Scan for the cell matching the given text and deliver its (X, Y) coordinate at center. 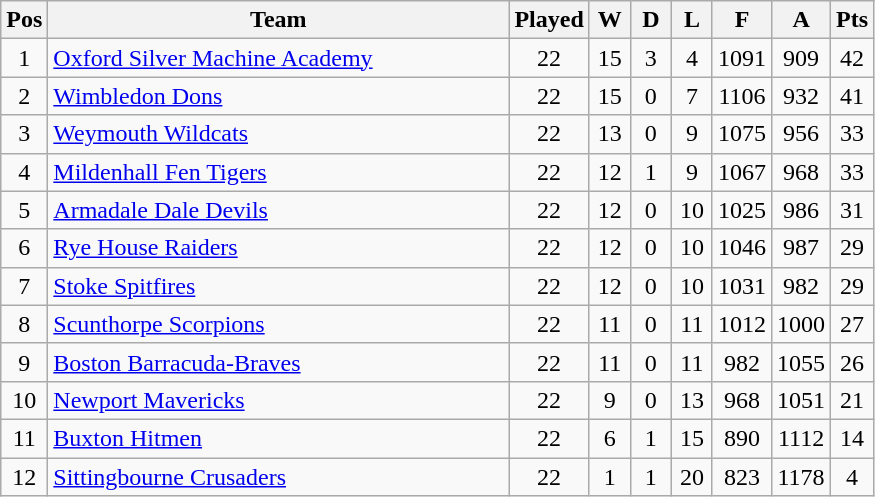
Oxford Silver Machine Academy (278, 58)
932 (802, 96)
986 (802, 210)
1091 (742, 58)
Scunthorpe Scorpions (278, 324)
1055 (802, 362)
8 (24, 324)
42 (852, 58)
Mildenhall Fen Tigers (278, 172)
Wimbledon Dons (278, 96)
Boston Barracuda-Braves (278, 362)
909 (802, 58)
1025 (742, 210)
F (742, 20)
5 (24, 210)
1046 (742, 248)
1112 (802, 438)
1031 (742, 286)
Sittingbourne Crusaders (278, 477)
Pos (24, 20)
1075 (742, 134)
1000 (802, 324)
Newport Mavericks (278, 400)
A (802, 20)
Team (278, 20)
Rye House Raiders (278, 248)
Weymouth Wildcats (278, 134)
27 (852, 324)
1012 (742, 324)
Armadale Dale Devils (278, 210)
1106 (742, 96)
2 (24, 96)
1067 (742, 172)
20 (692, 477)
1178 (802, 477)
31 (852, 210)
956 (802, 134)
Played (549, 20)
Pts (852, 20)
26 (852, 362)
Buxton Hitmen (278, 438)
D (650, 20)
W (610, 20)
21 (852, 400)
823 (742, 477)
1051 (802, 400)
14 (852, 438)
L (692, 20)
987 (802, 248)
Stoke Spitfires (278, 286)
890 (742, 438)
41 (852, 96)
